Find where the given text appears and provide that cell's center as (x, y) coordinate. 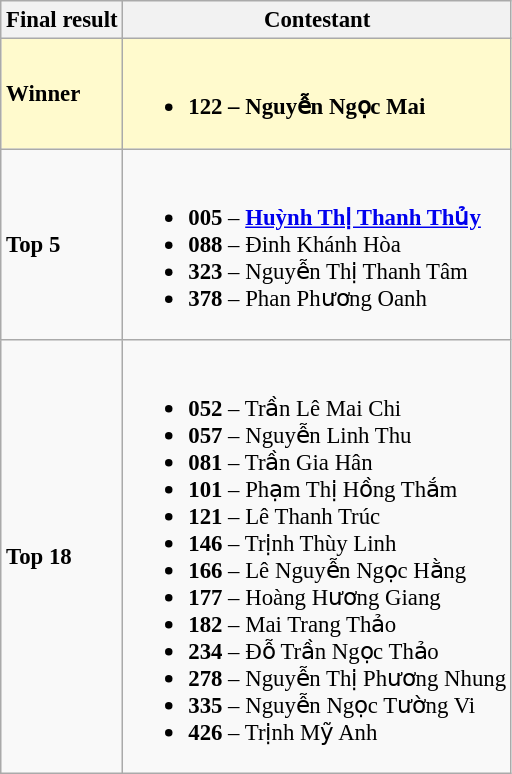
Final result (62, 20)
122 – Nguyễn Ngọc Mai (317, 94)
Top 5 (62, 244)
Top 18 (62, 557)
Contestant (317, 20)
Winner (62, 94)
005 – Huỳnh Thị Thanh Thủy088 – Đinh Khánh Hòa323 – Nguyễn Thị Thanh Tâm378 – Phan Phương Oanh (317, 244)
